From the cell containing the given text, extract its center point as (x, y) coordinate. 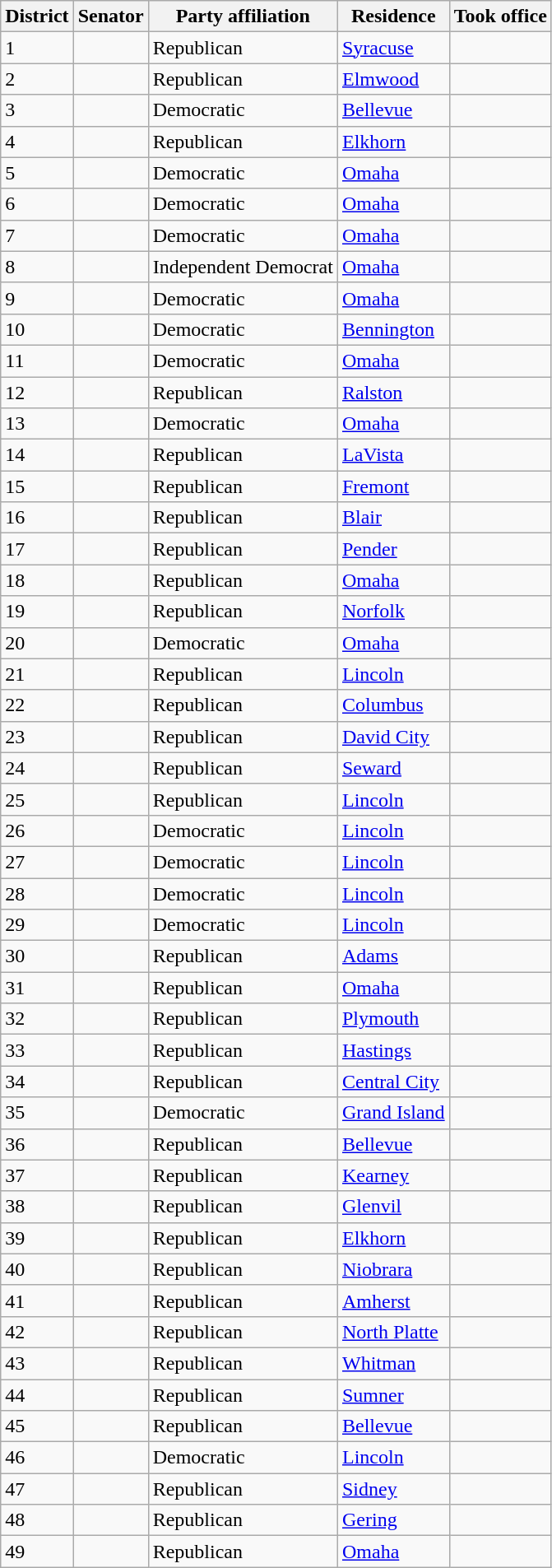
23 (37, 737)
Adams (393, 956)
14 (37, 455)
Pender (393, 549)
Independent Democrat (243, 267)
Senator (110, 16)
Blair (393, 518)
18 (37, 580)
44 (37, 1395)
38 (37, 1207)
Ralston (393, 393)
29 (37, 925)
40 (37, 1269)
David City (393, 737)
12 (37, 393)
24 (37, 768)
22 (37, 705)
19 (37, 612)
North Platte (393, 1332)
49 (37, 1552)
Glenvil (393, 1207)
Sumner (393, 1395)
43 (37, 1363)
Grand Island (393, 1113)
4 (37, 142)
Whitman (393, 1363)
Plymouth (393, 1019)
37 (37, 1175)
33 (37, 1050)
39 (37, 1238)
17 (37, 549)
5 (37, 173)
28 (37, 893)
45 (37, 1426)
Central City (393, 1082)
16 (37, 518)
6 (37, 204)
Niobrara (393, 1269)
15 (37, 486)
26 (37, 831)
31 (37, 988)
Kearney (393, 1175)
8 (37, 267)
1 (37, 48)
Sidney (393, 1489)
21 (37, 674)
11 (37, 361)
District (37, 16)
47 (37, 1489)
Hastings (393, 1050)
46 (37, 1458)
Fremont (393, 486)
Seward (393, 768)
41 (37, 1300)
34 (37, 1082)
Syracuse (393, 48)
9 (37, 298)
Party affiliation (243, 16)
48 (37, 1520)
10 (37, 329)
30 (37, 956)
Columbus (393, 705)
Took office (500, 16)
27 (37, 862)
7 (37, 235)
25 (37, 799)
Bennington (393, 329)
32 (37, 1019)
42 (37, 1332)
Elmwood (393, 79)
Gering (393, 1520)
3 (37, 110)
20 (37, 643)
LaVista (393, 455)
13 (37, 424)
Residence (393, 16)
Amherst (393, 1300)
36 (37, 1144)
Norfolk (393, 612)
35 (37, 1113)
2 (37, 79)
